Pinpoint the cell where the given text exists, returning its [X, Y] midpoint coordinate. 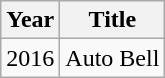
Auto Bell [112, 58]
Year [30, 20]
2016 [30, 58]
Title [112, 20]
